Detect which cell encompasses the target text, then output its (x, y) center coordinate. 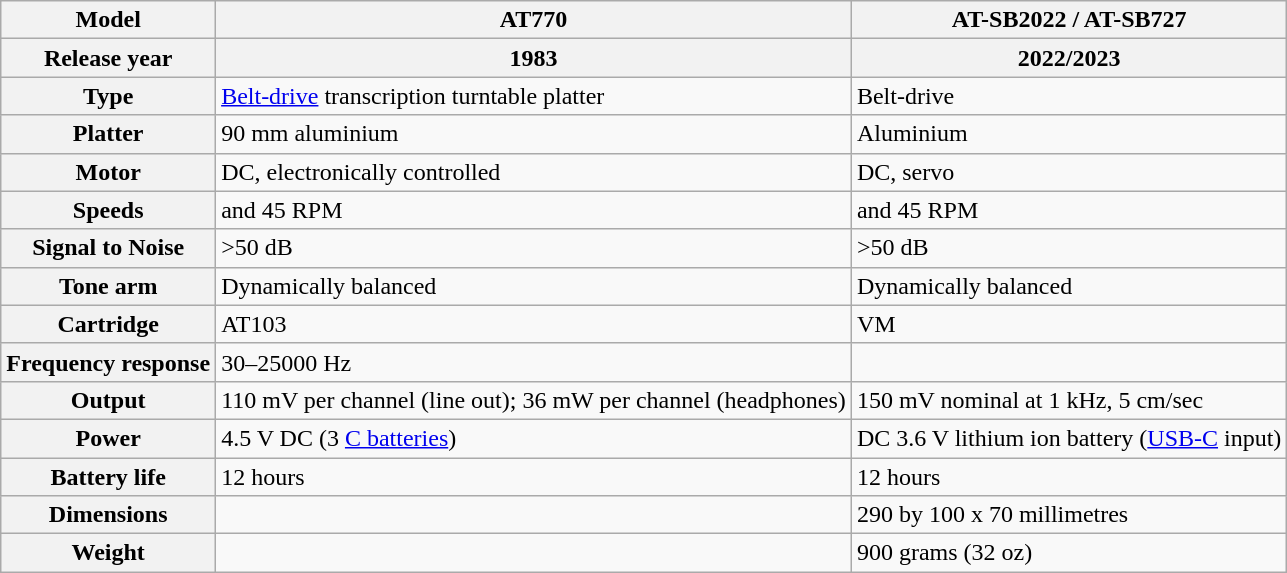
DC, electronically controlled (534, 172)
2022/2023 (1069, 58)
900 grams (32 oz) (1069, 553)
Tone arm (108, 286)
VM (1069, 324)
Dimensions (108, 515)
Speeds (108, 210)
Aluminium (1069, 134)
DC, servo (1069, 172)
Power (108, 438)
150 mV nominal at 1 kHz, 5 cm/sec (1069, 400)
30–25000 Hz (534, 362)
Battery life (108, 477)
Cartridge (108, 324)
1983 (534, 58)
Belt-drive (1069, 96)
DC 3.6 V lithium ion battery (USB-C input) (1069, 438)
Frequency response (108, 362)
AT770 (534, 20)
4.5 V DC (3 C batteries) (534, 438)
Signal to Noise (108, 248)
290 by 100 x 70 millimetres (1069, 515)
Model (108, 20)
Weight (108, 553)
Type (108, 96)
90 mm aluminium (534, 134)
110 mV per channel (line out); 36 mW per channel (headphones) (534, 400)
Platter (108, 134)
Output (108, 400)
AT-SB2022 / AT-SB727 (1069, 20)
Belt-drive transcription turntable platter (534, 96)
Motor (108, 172)
AT103 (534, 324)
Release year (108, 58)
